Extract the [x, y] coordinate from the center of the cell holding the provided text.  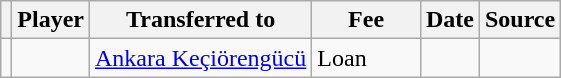
Loan [366, 58]
Player [51, 20]
Transferred to [201, 20]
Date [450, 20]
Fee [366, 20]
Source [520, 20]
Ankara Keçiörengücü [201, 58]
